Find where the given text appears and provide that cell's center as [X, Y] coordinate. 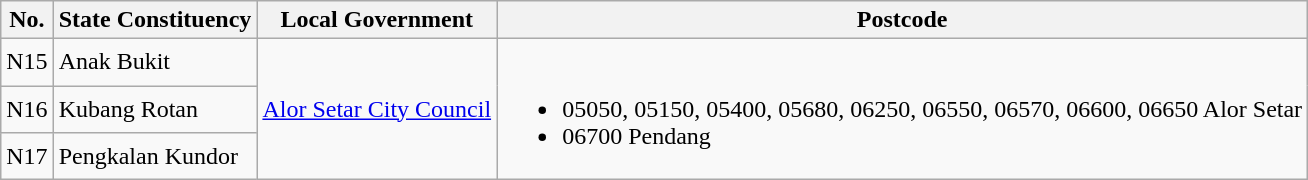
N17 [27, 156]
State Constituency [155, 20]
N15 [27, 62]
Alor Setar City Council [377, 109]
Kubang Rotan [155, 110]
No. [27, 20]
Pengkalan Kundor [155, 156]
Postcode [902, 20]
Anak Bukit [155, 62]
05050, 05150, 05400, 05680, 06250, 06550, 06570, 06600, 06650 Alor Setar06700 Pendang [902, 109]
Local Government [377, 20]
N16 [27, 110]
